For the text-containing cell, return its midpoint in [X, Y] coordinate format. 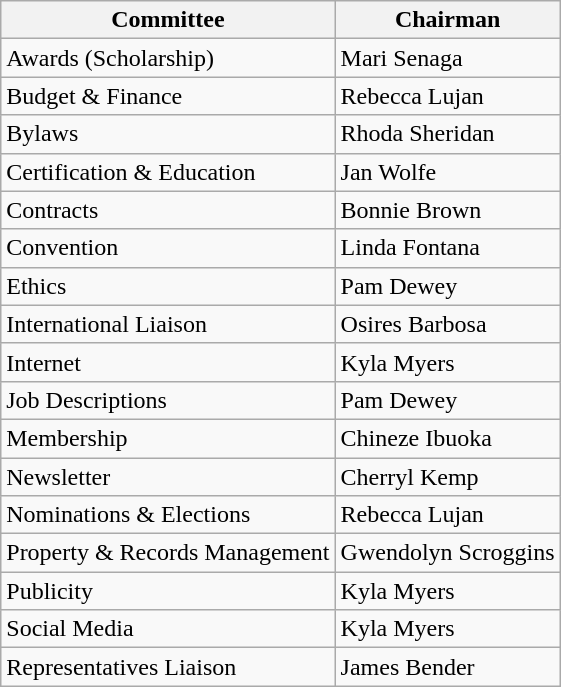
Property & Records Management [168, 553]
Bonnie Brown [448, 210]
Contracts [168, 210]
Internet [168, 362]
Awards (Scholarship) [168, 58]
Publicity [168, 591]
International Liaison [168, 324]
James Bender [448, 667]
Nominations & Elections [168, 515]
Certification & Education [168, 172]
Chineze Ibuoka [448, 438]
Mari Senaga [448, 58]
Gwendolyn Scroggins [448, 553]
Rhoda Sheridan [448, 134]
Convention [168, 248]
Bylaws [168, 134]
Committee [168, 20]
Job Descriptions [168, 400]
Representatives Liaison [168, 667]
Newsletter [168, 477]
Membership [168, 438]
Chairman [448, 20]
Osires Barbosa [448, 324]
Ethics [168, 286]
Linda Fontana [448, 248]
Cherryl Kemp [448, 477]
Social Media [168, 629]
Jan Wolfe [448, 172]
Budget & Finance [168, 96]
